Search for the cell housing the specified text and yield its [x, y] center coordinate. 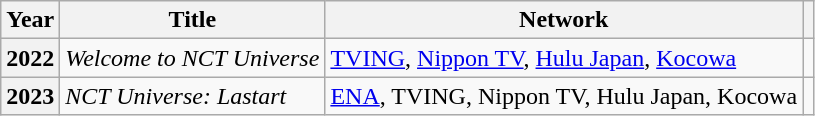
ENA, TVING, Nippon TV, Hulu Japan, Kocowa [564, 96]
Welcome to NCT Universe [192, 58]
Network [564, 20]
Title [192, 20]
NCT Universe: Lastart [192, 96]
Year [30, 20]
2022 [30, 58]
2023 [30, 96]
TVING, Nippon TV, Hulu Japan, Kocowa [564, 58]
